Scan for the cell matching the given text and deliver its (x, y) coordinate at center. 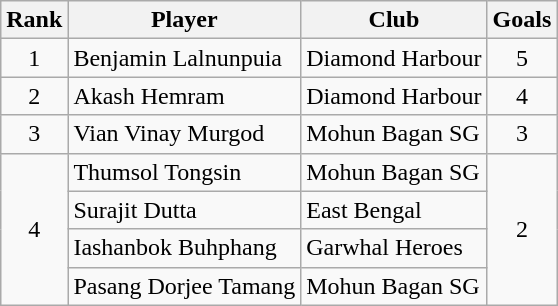
Vian Vinay Murgod (184, 134)
Iashanbok Buhphang (184, 248)
Goals (522, 20)
Club (394, 20)
Akash Hemram (184, 96)
Rank (34, 20)
Benjamin Lalnunpuia (184, 58)
Pasang Dorjee Tamang (184, 286)
1 (34, 58)
Thumsol Tongsin (184, 172)
5 (522, 58)
Surajit Dutta (184, 210)
Garwhal Heroes (394, 248)
East Bengal (394, 210)
Player (184, 20)
